Search for the cell housing the specified text and yield its (X, Y) center coordinate. 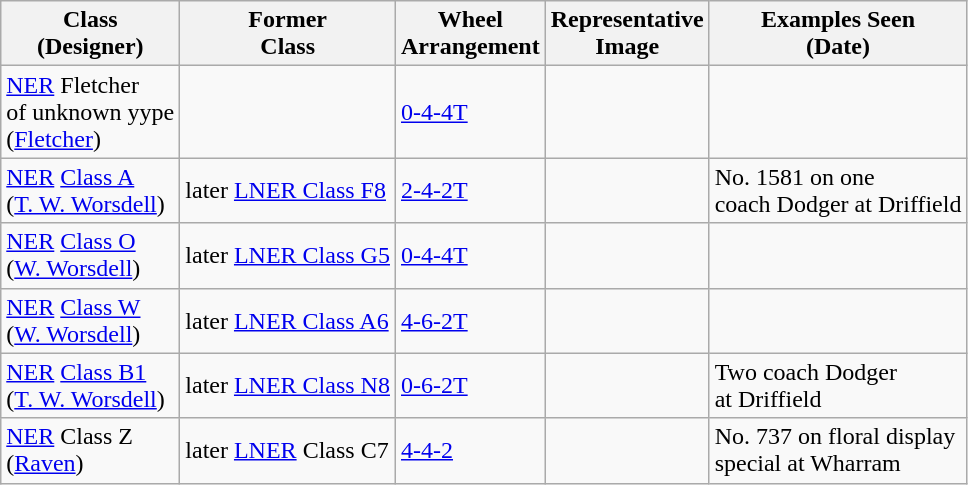
FormerClass (288, 34)
NER Class A(T. W. Worsdell) (90, 190)
later LNER Class G5 (288, 256)
RepresentativeImage (627, 34)
Two coach Dodgerat Driffield (838, 386)
2-4-2T (470, 190)
NER Fletcher of unknown yype(Fletcher) (90, 112)
4-6-2T (470, 320)
Examples Seen(Date) (838, 34)
NER Class Z (Raven) (90, 450)
NER Class O (W. Worsdell) (90, 256)
later LNER Class F8 (288, 190)
later LNER Class C7 (288, 450)
No. 737 on floral displayspecial at Wharram (838, 450)
NER Class B1 (T. W. Worsdell) (90, 386)
No. 1581 on onecoach Dodger at Driffield (838, 190)
0-6-2T (470, 386)
later LNER Class N8 (288, 386)
Class(Designer) (90, 34)
4-4-2 (470, 450)
later LNER Class A6 (288, 320)
WheelArrangement (470, 34)
NER Class W (W. Worsdell) (90, 320)
